Provide the [x, y] coordinate of the cell's center where the given text is located.  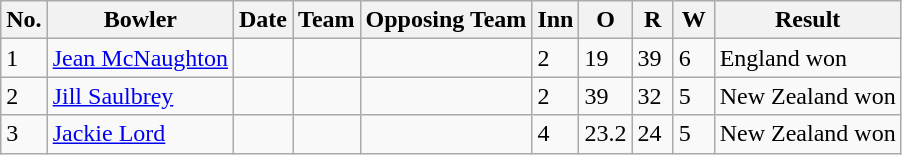
6 [694, 58]
England won [808, 58]
Inn [556, 20]
23.2 [606, 134]
R [652, 20]
Opposing Team [446, 20]
Date [264, 20]
32 [652, 96]
1 [24, 58]
Result [808, 20]
Jean McNaughton [140, 58]
Bowler [140, 20]
No. [24, 20]
Jackie Lord [140, 134]
W [694, 20]
3 [24, 134]
O [606, 20]
Team [327, 20]
19 [606, 58]
24 [652, 134]
4 [556, 134]
Jill Saulbrey [140, 96]
